Determine the [x, y] coordinate at the center of the cell enclosing the given text.  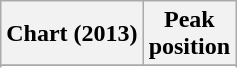
Peakposition [189, 34]
Chart (2013) [72, 34]
